Return [x, y] of the center of cell containing provided text 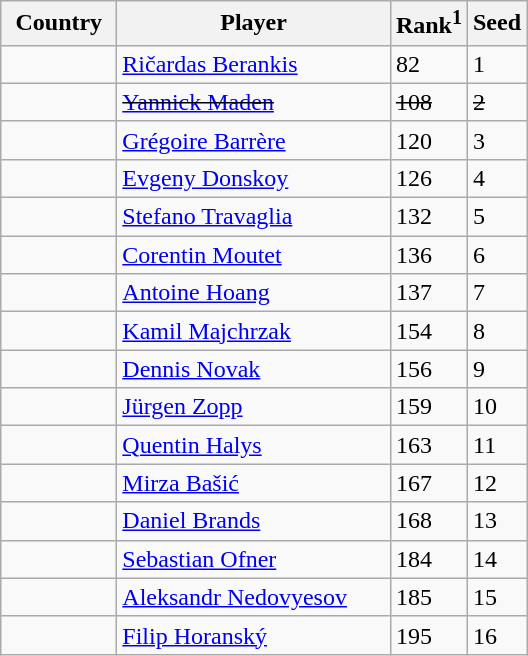
120 [428, 140]
5 [496, 217]
Aleksandr Nedovyesov [254, 597]
13 [496, 521]
185 [428, 597]
8 [496, 331]
156 [428, 369]
Filip Horanský [254, 635]
Sebastian Ofner [254, 559]
Rank1 [428, 24]
Country [59, 24]
159 [428, 407]
163 [428, 445]
Yannick Maden [254, 102]
7 [496, 293]
Corentin Moutet [254, 255]
Quentin Halys [254, 445]
108 [428, 102]
154 [428, 331]
Antoine Hoang [254, 293]
14 [496, 559]
Daniel Brands [254, 521]
Mirza Bašić [254, 483]
Ričardas Berankis [254, 64]
10 [496, 407]
195 [428, 635]
184 [428, 559]
Evgeny Donskoy [254, 178]
9 [496, 369]
Jürgen Zopp [254, 407]
137 [428, 293]
Dennis Novak [254, 369]
2 [496, 102]
12 [496, 483]
15 [496, 597]
16 [496, 635]
1 [496, 64]
126 [428, 178]
136 [428, 255]
6 [496, 255]
Stefano Travaglia [254, 217]
4 [496, 178]
11 [496, 445]
Grégoire Barrère [254, 140]
132 [428, 217]
82 [428, 64]
Seed [496, 24]
167 [428, 483]
3 [496, 140]
Kamil Majchrzak [254, 331]
168 [428, 521]
Player [254, 24]
